Scan for the cell matching the given text and deliver its [x, y] coordinate at center. 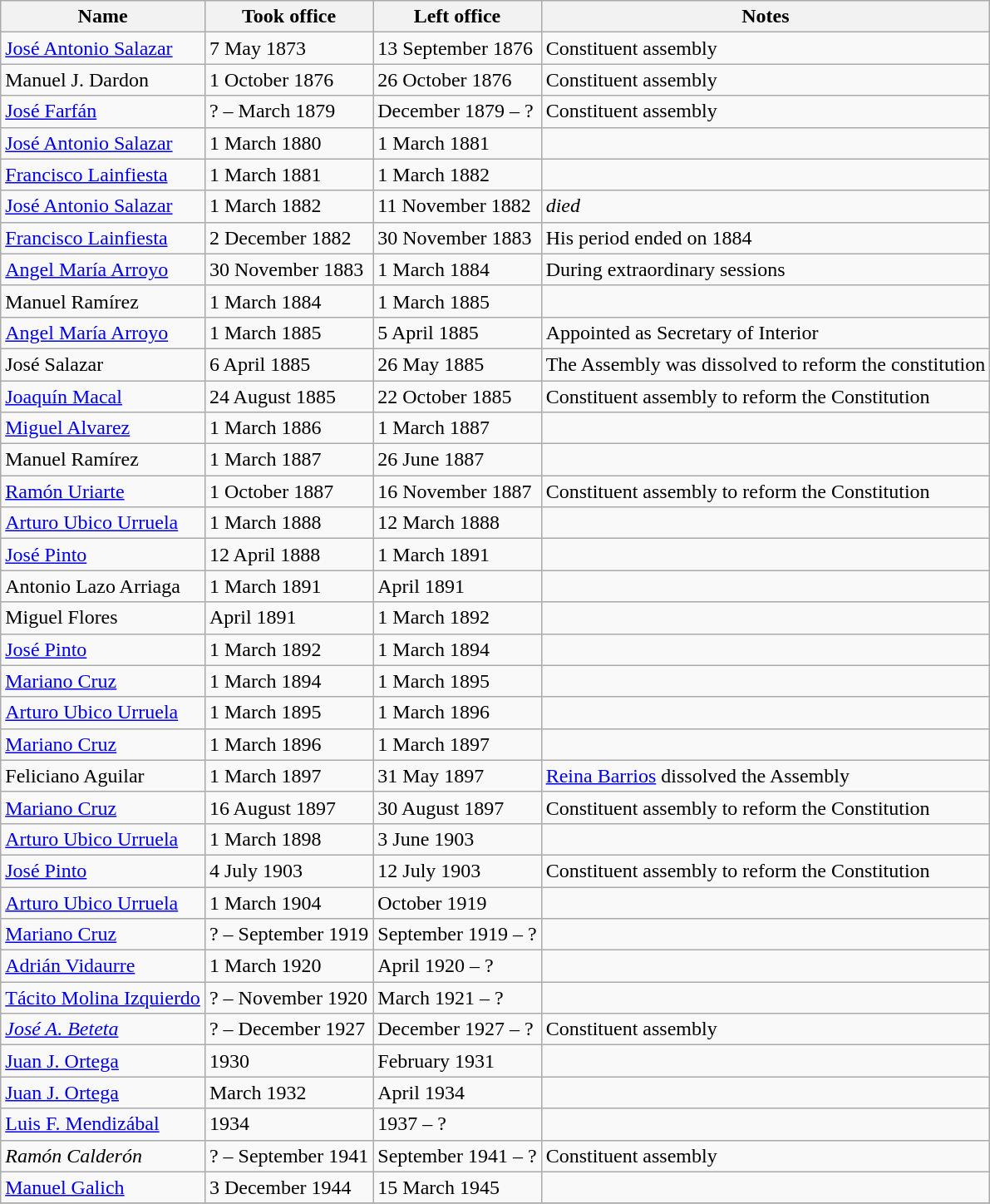
11 November 1882 [457, 206]
26 May 1885 [457, 364]
1 March 1880 [288, 143]
3 June 1903 [457, 839]
12 March 1888 [457, 523]
26 June 1887 [457, 460]
Ramón Calderón [103, 1156]
died [766, 206]
Adrián Vidaurre [103, 966]
September 1919 – ? [457, 935]
José Salazar [103, 364]
December 1927 – ? [457, 1029]
1937 – ? [457, 1124]
1 March 1920 [288, 966]
October 1919 [457, 902]
April 1920 – ? [457, 966]
Appointed as Secretary of Interior [766, 333]
Ramón Uriarte [103, 491]
April 1934 [457, 1093]
12 July 1903 [457, 871]
December 1879 – ? [457, 111]
1 March 1888 [288, 523]
Reina Barrios dissolved the Assembly [766, 776]
1 March 1904 [288, 902]
15 March 1945 [457, 1187]
1 March 1886 [288, 428]
22 October 1885 [457, 397]
1 October 1887 [288, 491]
2 December 1882 [288, 238]
3 December 1944 [288, 1187]
? – September 1919 [288, 935]
September 1941 – ? [457, 1156]
His period ended on 1884 [766, 238]
? – March 1879 [288, 111]
Luis F. Mendizábal [103, 1124]
Miguel Flores [103, 618]
Notes [766, 17]
? – September 1941 [288, 1156]
Tácito Molina Izquierdo [103, 998]
March 1921 – ? [457, 998]
José A. Beteta [103, 1029]
Miguel Alvarez [103, 428]
5 April 1885 [457, 333]
7 May 1873 [288, 48]
? – December 1927 [288, 1029]
? – November 1920 [288, 998]
16 August 1897 [288, 807]
The Assembly was dissolved to reform the constitution [766, 364]
Manuel J. Dardon [103, 80]
Feliciano Aguilar [103, 776]
6 April 1885 [288, 364]
4 July 1903 [288, 871]
13 September 1876 [457, 48]
16 November 1887 [457, 491]
Antonio Lazo Arriaga [103, 586]
José Farfán [103, 111]
February 1931 [457, 1061]
1934 [288, 1124]
During extraordinary sessions [766, 269]
Joaquín Macal [103, 397]
Took office [288, 17]
March 1932 [288, 1093]
1 October 1876 [288, 80]
12 April 1888 [288, 555]
1 March 1898 [288, 839]
Manuel Galich [103, 1187]
26 October 1876 [457, 80]
Name [103, 17]
31 May 1897 [457, 776]
24 August 1885 [288, 397]
1930 [288, 1061]
30 August 1897 [457, 807]
Left office [457, 17]
